Return the (x, y) coordinate for the center point of the cell that contains the specified text.  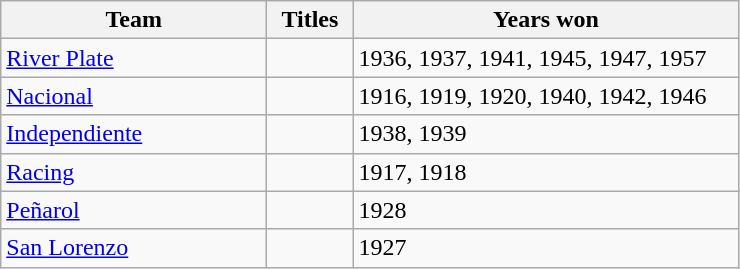
Racing (134, 172)
Independiente (134, 134)
River Plate (134, 58)
Nacional (134, 96)
1938, 1939 (546, 134)
1927 (546, 248)
San Lorenzo (134, 248)
1936, 1937, 1941, 1945, 1947, 1957 (546, 58)
Team (134, 20)
Titles (310, 20)
1916, 1919, 1920, 1940, 1942, 1946 (546, 96)
1917, 1918 (546, 172)
Peñarol (134, 210)
1928 (546, 210)
Years won (546, 20)
